From the cell containing the given text, extract its center point as (x, y) coordinate. 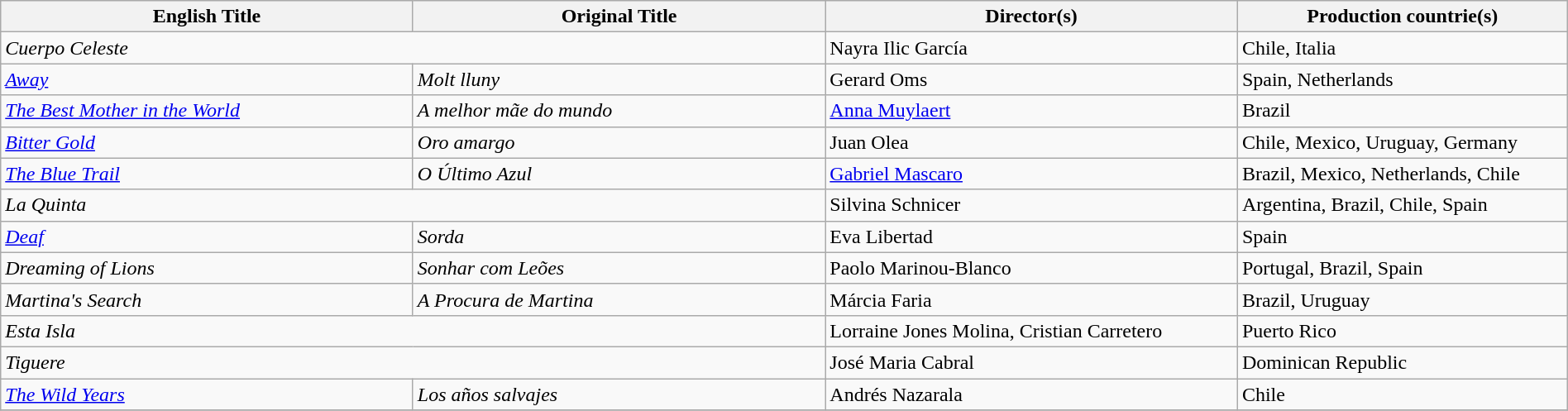
Dominican Republic (1403, 362)
Gerard Oms (1032, 79)
Argentina, Brazil, Chile, Spain (1403, 205)
Paolo Marinou-Blanco (1032, 268)
Oro amargo (619, 142)
Eva Libertad (1032, 237)
Molt lluny (619, 79)
Anna Muylaert (1032, 111)
Sonhar com Leões (619, 268)
Puerto Rico (1403, 331)
Brazil, Uruguay (1403, 299)
Production countrie(s) (1403, 17)
Esta Isla (414, 331)
Brazil (1403, 111)
Deaf (207, 237)
Márcia Faria (1032, 299)
O Último Azul (619, 174)
Los años salvajes (619, 394)
Juan Olea (1032, 142)
José Maria Cabral (1032, 362)
Spain, Netherlands (1403, 79)
Sorda (619, 237)
La Quinta (414, 205)
Portugal, Brazil, Spain (1403, 268)
Bitter Gold (207, 142)
Andrés Nazarala (1032, 394)
Original Title (619, 17)
Cuerpo Celeste (414, 48)
The Best Mother in the World (207, 111)
Chile, Mexico, Uruguay, Germany (1403, 142)
Dreaming of Lions (207, 268)
A Procura de Martina (619, 299)
Silvina Schnicer (1032, 205)
Chile (1403, 394)
Martina's Search (207, 299)
Nayra Ilic García (1032, 48)
A melhor mãe do mundo (619, 111)
The Wild Years (207, 394)
The Blue Trail (207, 174)
Gabriel Mascaro (1032, 174)
English Title (207, 17)
Chile, Italia (1403, 48)
Lorraine Jones Molina, Cristian Carretero (1032, 331)
Away (207, 79)
Brazil, Mexico, Netherlands, Chile (1403, 174)
Tiguere (414, 362)
Spain (1403, 237)
Director(s) (1032, 17)
